Identify which cell holds the provided text, then report its (x, y) central coordinate. 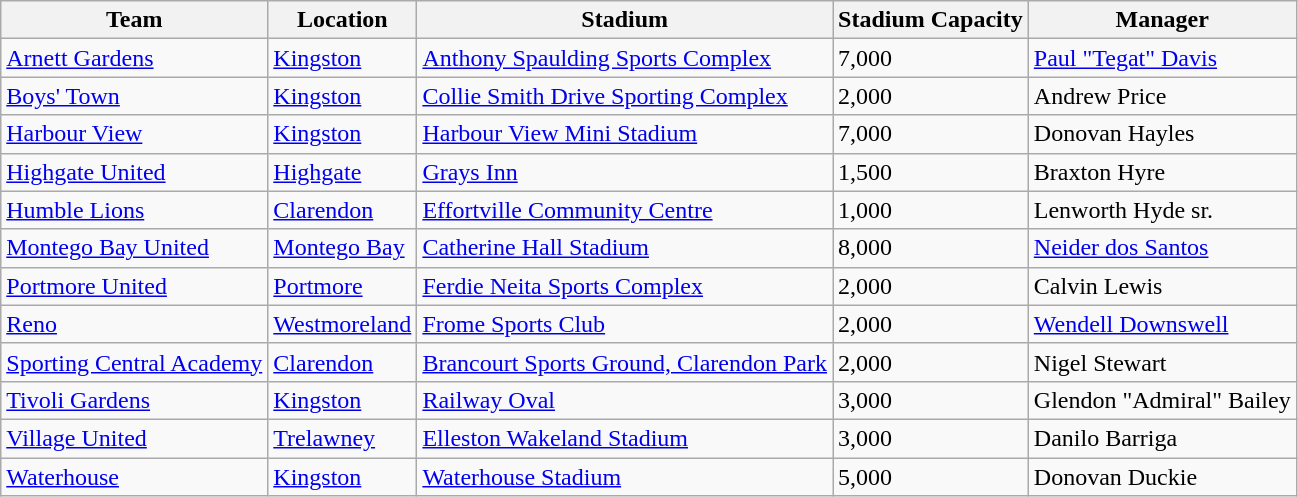
Reno (134, 324)
Humble Lions (134, 210)
Boys' Town (134, 96)
Montego Bay United (134, 248)
Portmore (342, 286)
Waterhouse Stadium (625, 477)
Harbour View (134, 134)
Harbour View Mini Stadium (625, 134)
Grays Inn (625, 172)
Wendell Downswell (1162, 324)
Westmoreland (342, 324)
Manager (1162, 20)
5,000 (931, 477)
Highgate (342, 172)
Catherine Hall Stadium (625, 248)
Paul "Tegat" Davis (1162, 58)
Andrew Price (1162, 96)
Frome Sports Club (625, 324)
Team (134, 20)
Waterhouse (134, 477)
Railway Oval (625, 400)
Glendon "Admiral" Bailey (1162, 400)
Tivoli Gardens (134, 400)
Village United (134, 438)
Trelawney (342, 438)
Braxton Hyre (1162, 172)
Portmore United (134, 286)
Donovan Duckie (1162, 477)
8,000 (931, 248)
Nigel Stewart (1162, 362)
Highgate United (134, 172)
Brancourt Sports Ground, Clarendon Park (625, 362)
1,500 (931, 172)
1,000 (931, 210)
Location (342, 20)
Ferdie Neita Sports Complex (625, 286)
Stadium (625, 20)
Stadium Capacity (931, 20)
Donovan Hayles (1162, 134)
Lenworth Hyde sr. (1162, 210)
Neider dos Santos (1162, 248)
Elleston Wakeland Stadium (625, 438)
Anthony Spaulding Sports Complex (625, 58)
Danilo Barriga (1162, 438)
Collie Smith Drive Sporting Complex (625, 96)
Sporting Central Academy (134, 362)
Montego Bay (342, 248)
Arnett Gardens (134, 58)
Calvin Lewis (1162, 286)
Effortville Community Centre (625, 210)
